Capture the cell that displays the provided text and extract its [x, y] central coordinate. 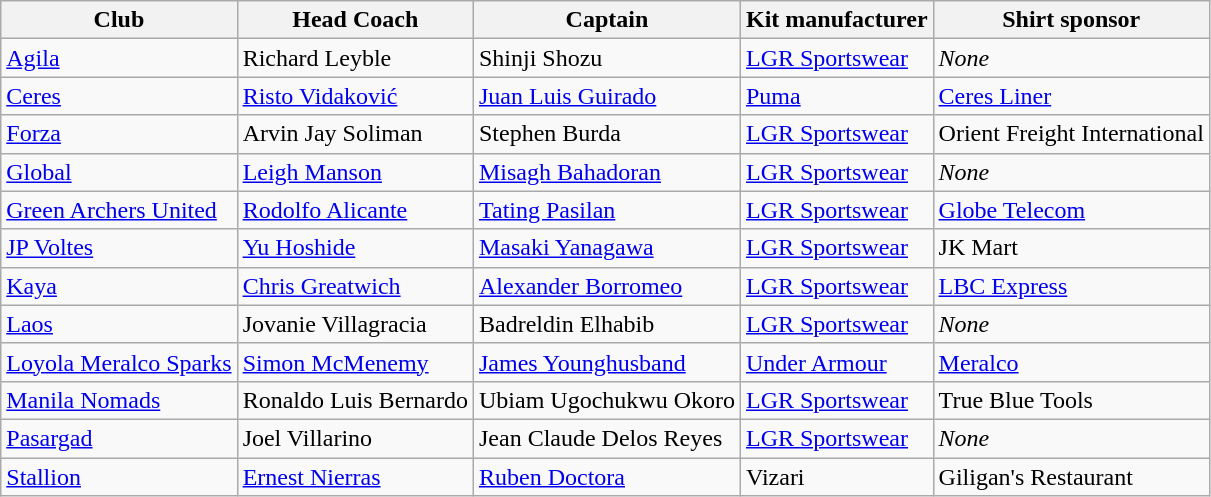
Misagh Bahadoran [606, 172]
Risto Vidaković [355, 96]
Stallion [119, 477]
Joel Villarino [355, 438]
Loyola Meralco Sparks [119, 362]
Yu Hoshide [355, 248]
Juan Luis Guirado [606, 96]
Jean Claude Delos Reyes [606, 438]
Shirt sponsor [1071, 20]
Ceres [119, 96]
Head Coach [355, 20]
True Blue Tools [1071, 400]
Jovanie Villagracia [355, 324]
Chris Greatwich [355, 286]
Simon McMenemy [355, 362]
JP Voltes [119, 248]
Ernest Nierras [355, 477]
JK Mart [1071, 248]
Green Archers United [119, 210]
Meralco [1071, 362]
Ceres Liner [1071, 96]
Globe Telecom [1071, 210]
Captain [606, 20]
Tating Pasilan [606, 210]
Orient Freight International [1071, 134]
Shinji Shozu [606, 58]
Laos [119, 324]
Global [119, 172]
Ruben Doctora [606, 477]
Leigh Manson [355, 172]
Arvin Jay Soliman [355, 134]
LBC Express [1071, 286]
Forza [119, 134]
Richard Leyble [355, 58]
James Younghusband [606, 362]
Kaya [119, 286]
Kit manufacturer [836, 20]
Masaki Yanagawa [606, 248]
Puma [836, 96]
Rodolfo Alicante [355, 210]
Alexander Borromeo [606, 286]
Manila Nomads [119, 400]
Stephen Burda [606, 134]
Under Armour [836, 362]
Pasargad [119, 438]
Vizari [836, 477]
Giligan's Restaurant [1071, 477]
Club [119, 20]
Ubiam Ugochukwu Okoro [606, 400]
Agila [119, 58]
Badreldin Elhabib [606, 324]
Ronaldo Luis Bernardo [355, 400]
